Provide the [x, y] coordinate of the cell's center where the given text is located.  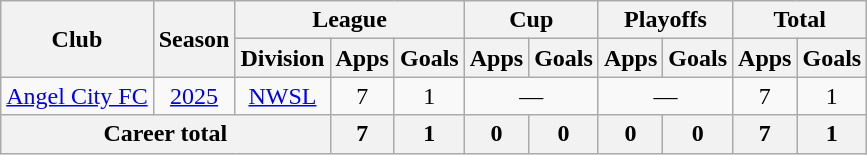
2025 [194, 96]
League [350, 20]
Career total [166, 134]
Angel City FC [77, 96]
NWSL [282, 96]
Total [800, 20]
Club [77, 39]
Cup [531, 20]
Division [282, 58]
Playoffs [665, 20]
Season [194, 39]
